Return the (x, y) coordinate for the center point of the cell that contains the specified text.  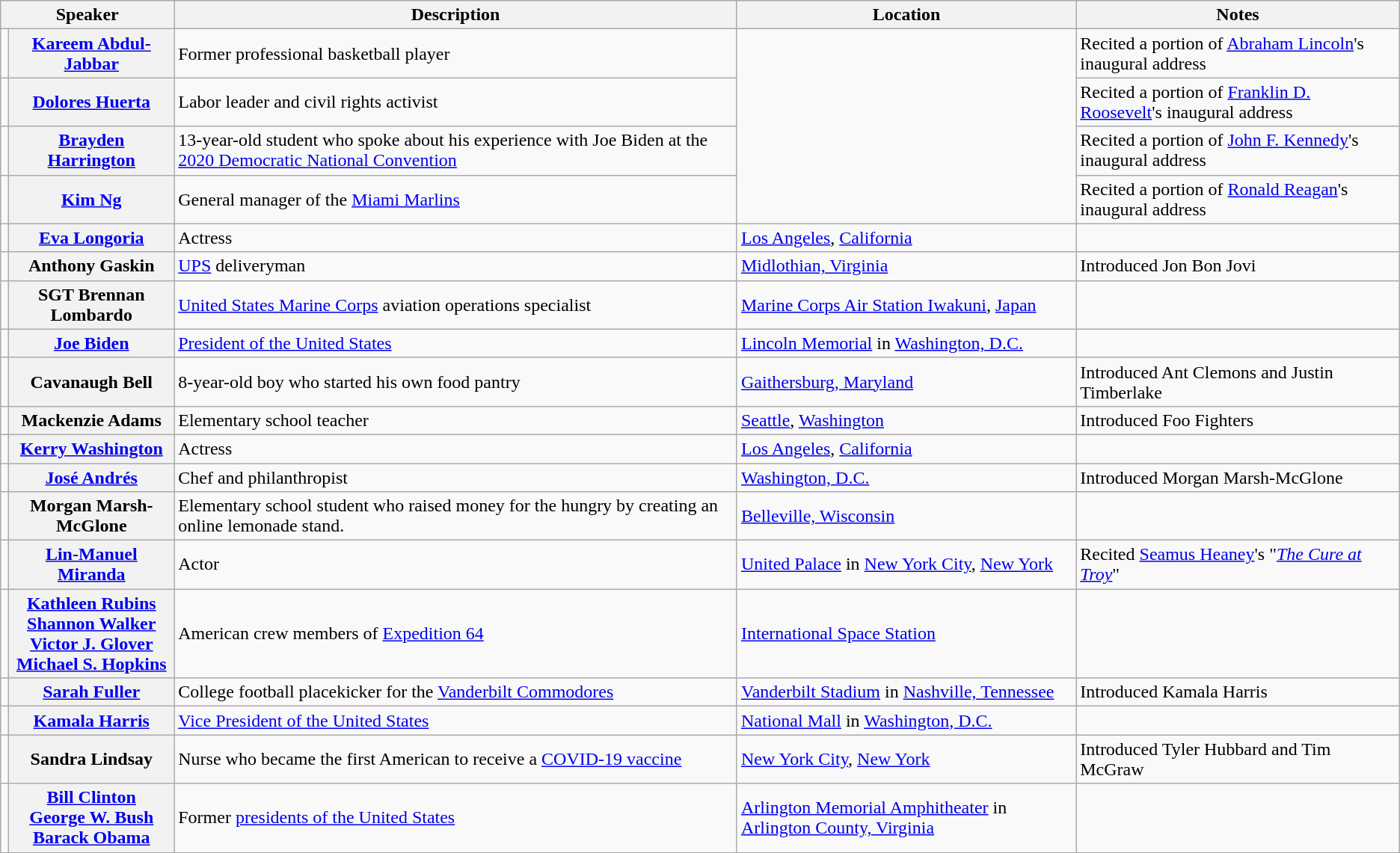
Morgan Marsh-McGlone (91, 516)
Chef and philanthropist (456, 478)
SGT Brennan Lombardo (91, 305)
Former presidents of the United States (456, 818)
Arlington Memorial Amphitheater in Arlington County, Virginia (906, 818)
Former professional basketball player (456, 54)
Sarah Fuller (91, 692)
Marine Corps Air Station Iwakuni, Japan (906, 305)
Recited a portion of John F. Kennedy's inaugural address (1238, 151)
National Mall in Washington, D.C. (906, 721)
Belleville, Wisconsin (906, 516)
Gaithersburg, Maryland (906, 381)
Kareem Abdul-Jabbar (91, 54)
José Andrés (91, 478)
Introduced Tyler Hubbard and Tim McGraw (1238, 760)
Introduced Foo Fighters (1238, 420)
Cavanaugh Bell (91, 381)
Kathleen RubinsShannon WalkerVictor J. GloverMichael S. Hopkins (91, 634)
Description (456, 15)
Joe Biden (91, 343)
Midlothian, Virginia (906, 266)
Actor (456, 565)
Elementary school teacher (456, 420)
Speaker (87, 15)
Notes (1238, 15)
Kerry Washington (91, 449)
Lin-Manuel Miranda (91, 565)
New York City, New York (906, 760)
Eva Longoria (91, 238)
Washington, D.C. (906, 478)
13-year-old student who spoke about his experience with Joe Biden at the 2020 Democratic National Convention (456, 151)
Kamala Harris (91, 721)
Labor leader and civil rights activist (456, 102)
Dolores Huerta (91, 102)
Vice President of the United States (456, 721)
General manager of the Miami Marlins (456, 199)
Lincoln Memorial in Washington, D.C. (906, 343)
Anthony Gaskin (91, 266)
UPS deliveryman (456, 266)
Recited a portion of Franklin D. Roosevelt's inaugural address (1238, 102)
Brayden Harrington (91, 151)
Seattle, Washington (906, 420)
United Palace in New York City, New York (906, 565)
College football placekicker for the Vanderbilt Commodores (456, 692)
President of the United States (456, 343)
Mackenzie Adams (91, 420)
Elementary school student who raised money for the hungry by creating an online lemonade stand. (456, 516)
United States Marine Corps aviation operations specialist (456, 305)
Kim Ng (91, 199)
Introduced Kamala Harris (1238, 692)
Nurse who became the first American to receive a COVID-19 vaccine (456, 760)
Introduced Morgan Marsh-McGlone (1238, 478)
Bill ClintonGeorge W. BushBarack Obama (91, 818)
Location (906, 15)
International Space Station (906, 634)
Introduced Ant Clemons and Justin Timberlake (1238, 381)
Recited a portion of Abraham Lincoln's inaugural address (1238, 54)
Introduced Jon Bon Jovi (1238, 266)
Sandra Lindsay (91, 760)
Recited Seamus Heaney's "The Cure at Troy" (1238, 565)
8-year-old boy who started his own food pantry (456, 381)
Vanderbilt Stadium in Nashville, Tennessee (906, 692)
Recited a portion of Ronald Reagan's inaugural address (1238, 199)
American crew members of Expedition 64 (456, 634)
